Determine the (x, y) coordinate at the center of the cell enclosing the given text.  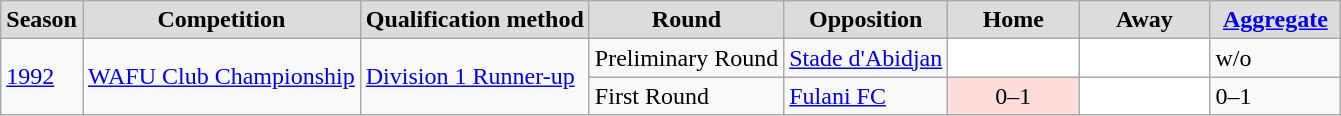
Season (42, 20)
1992 (42, 77)
Away (1144, 20)
Competition (221, 20)
Fulani FC (866, 96)
Stade d'Abidjan (866, 58)
Preliminary Round (686, 58)
Qualification method (474, 20)
First Round (686, 96)
Division 1 Runner-up (474, 77)
Aggregate (1276, 20)
Round (686, 20)
Home (1014, 20)
Opposition (866, 20)
WAFU Club Championship (221, 77)
w/o (1276, 58)
